Scan for the cell matching the given text and deliver its [X, Y] coordinate at center. 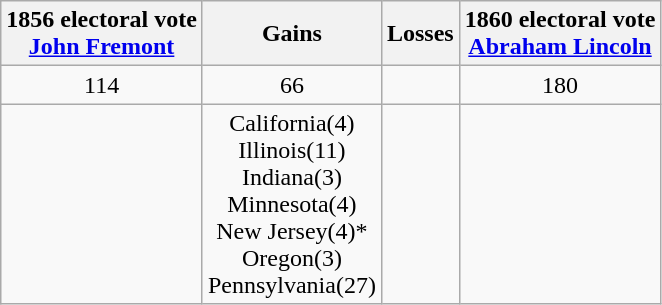
114 [102, 85]
California(4)Illinois(11)Indiana(3)Minnesota(4)New Jersey(4)*Oregon(3)Pennsylvania(27) [292, 204]
Losses [420, 34]
1856 electoral voteJohn Fremont [102, 34]
1860 electoral voteAbraham Lincoln [560, 34]
180 [560, 85]
Gains [292, 34]
66 [292, 85]
